Output the (X, Y) coordinate of the center of the cell containing the given text.  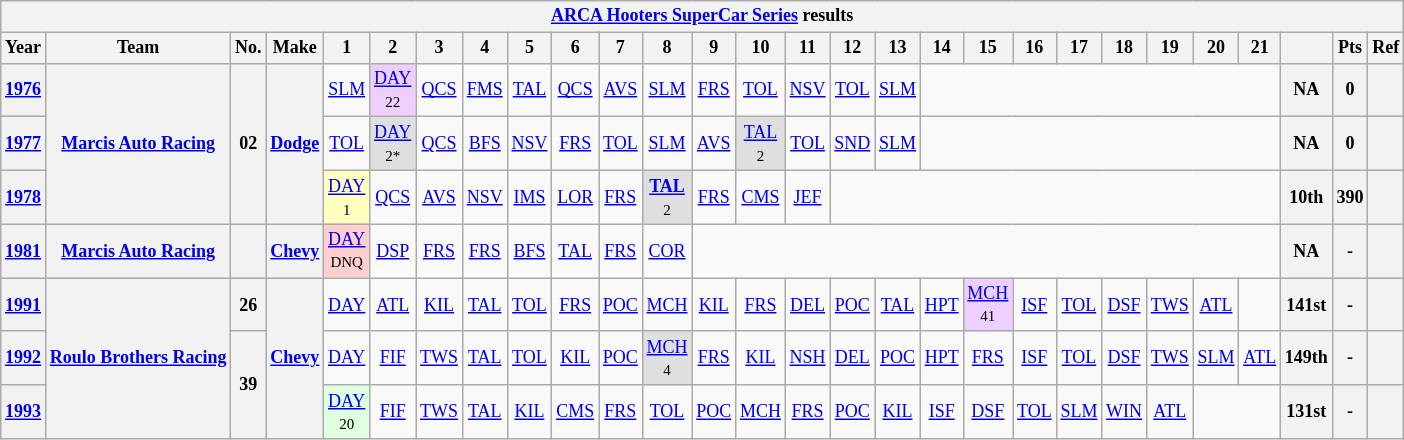
17 (1079, 48)
7 (620, 48)
DAY1 (347, 197)
390 (1350, 197)
Year (24, 48)
21 (1260, 48)
MCH41 (988, 305)
26 (248, 305)
Roulo Brothers Racing (138, 358)
1992 (24, 358)
149th (1306, 358)
Ref (1386, 48)
15 (988, 48)
20 (1216, 48)
02 (248, 144)
18 (1124, 48)
No. (248, 48)
FMS (484, 90)
DAY20 (347, 412)
1 (347, 48)
1993 (24, 412)
14 (942, 48)
ARCA Hooters SuperCar Series results (702, 16)
WIN (1124, 412)
DAY2* (393, 144)
39 (248, 384)
11 (808, 48)
8 (667, 48)
16 (1034, 48)
JEF (808, 197)
9 (714, 48)
Make (295, 48)
19 (1170, 48)
DAYDNQ (347, 251)
DSP (393, 251)
IMS (530, 197)
6 (576, 48)
1991 (24, 305)
1976 (24, 90)
SND (852, 144)
1978 (24, 197)
1977 (24, 144)
13 (898, 48)
DAY22 (393, 90)
10th (1306, 197)
Pts (1350, 48)
1981 (24, 251)
10 (761, 48)
COR (667, 251)
12 (852, 48)
141st (1306, 305)
5 (530, 48)
131st (1306, 412)
Dodge (295, 144)
2 (393, 48)
MCH4 (667, 358)
3 (440, 48)
Team (138, 48)
4 (484, 48)
LOR (576, 197)
NSH (808, 358)
